Return [X, Y] of the center of cell containing provided text 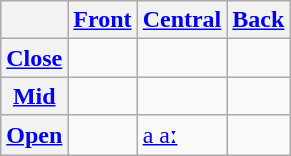
Central [182, 20]
Open [34, 135]
Back [258, 20]
Mid [34, 96]
Close [34, 58]
Front [102, 20]
a aː [182, 135]
